Detect which cell encompasses the target text, then output its [X, Y] center coordinate. 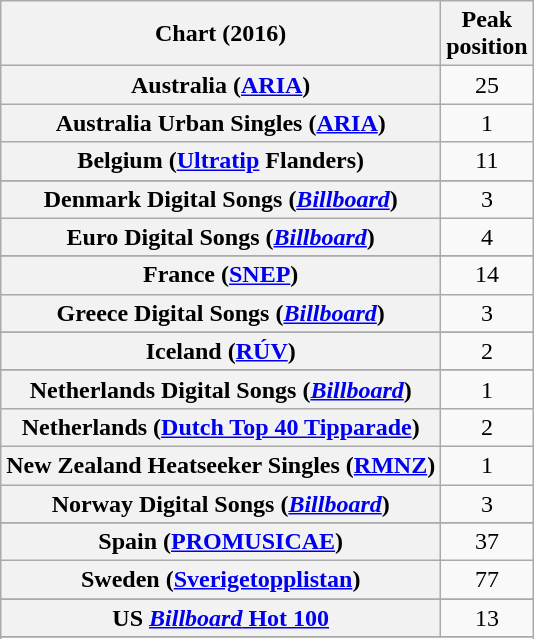
13 [487, 618]
4 [487, 237]
Greece Digital Songs (Billboard) [221, 313]
Euro Digital Songs (Billboard) [221, 237]
Australia Urban Singles (ARIA) [221, 123]
US Billboard Hot 100 [221, 618]
Norway Digital Songs (Billboard) [221, 503]
Australia (ARIA) [221, 85]
77 [487, 580]
25 [487, 85]
New Zealand Heatseeker Singles (RMNZ) [221, 465]
37 [487, 542]
11 [487, 161]
Belgium (Ultratip Flanders) [221, 161]
Sweden (Sverigetopplistan) [221, 580]
Chart (2016) [221, 34]
Denmark Digital Songs (Billboard) [221, 199]
14 [487, 275]
Netherlands Digital Songs (Billboard) [221, 389]
Peakposition [487, 34]
Netherlands (Dutch Top 40 Tipparade) [221, 427]
Spain (PROMUSICAE) [221, 542]
Iceland (RÚV) [221, 351]
France (SNEP) [221, 275]
